Detect which cell encompasses the target text, then output its [X, Y] center coordinate. 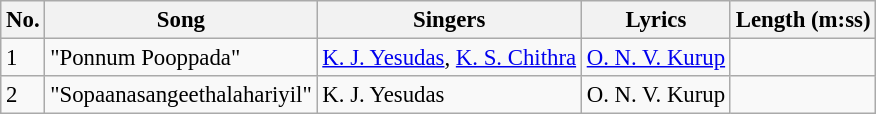
K. J. Yesudas, K. S. Chithra [449, 58]
Song [181, 20]
Length (m:ss) [802, 20]
"Ponnum Pooppada" [181, 58]
Lyrics [656, 20]
Singers [449, 20]
"Sopaanasangeethalahariyil" [181, 95]
2 [23, 95]
1 [23, 58]
K. J. Yesudas [449, 95]
No. [23, 20]
